Find where the given text appears and provide that cell's center as (x, y) coordinate. 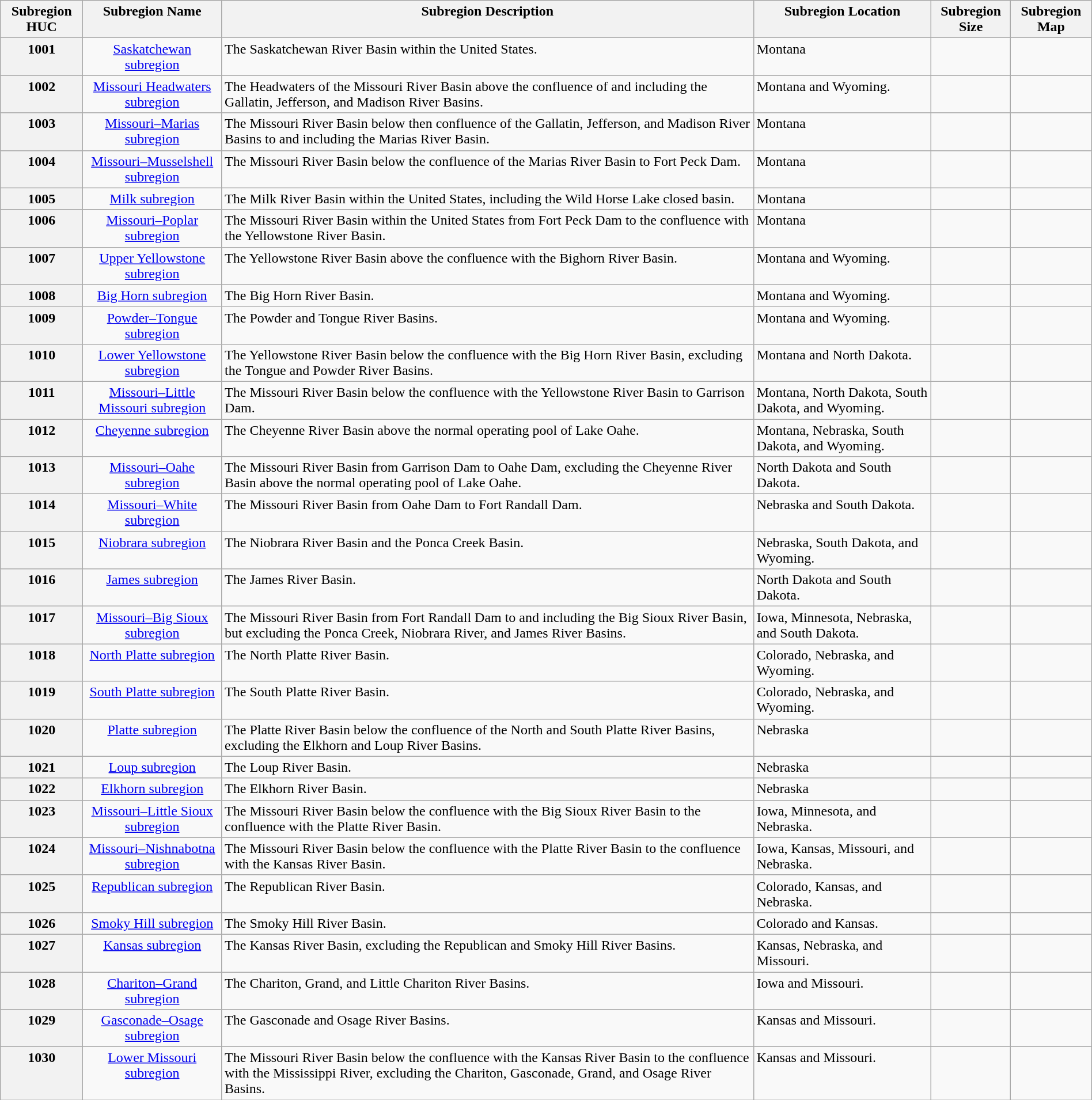
Niobrara subregion (152, 551)
The Powder and Tongue River Basins. (488, 325)
Powder–Tongue subregion (152, 325)
1013 (41, 476)
Big Horn subregion (152, 295)
Nebraska and South Dakota. (842, 513)
Kansas, Nebraska, and Missouri. (842, 953)
Saskatchewan subregion (152, 56)
Missouri–Marias subregion (152, 131)
1005 (41, 199)
1017 (41, 625)
The South Platte River Basin. (488, 700)
Elkhorn subregion (152, 789)
Iowa and Missouri. (842, 991)
The Republican River Basin. (488, 894)
The Elkhorn River Basin. (488, 789)
Missouri–Big Sioux subregion (152, 625)
The Missouri River Basin from Garrison Dam to Oahe Dam, excluding the Cheyenne River Basin above the normal operating pool of Lake Oahe. (488, 476)
The Yellowstone River Basin above the confluence with the Bighorn River Basin. (488, 266)
The Niobrara River Basin and the Ponca Creek Basin. (488, 551)
The Big Horn River Basin. (488, 295)
1024 (41, 856)
1006 (41, 228)
Smoky Hill subregion (152, 923)
Loup subregion (152, 767)
The Yellowstone River Basin below the confluence with the Big Horn River Basin, excluding the Tongue and Powder River Basins. (488, 363)
1010 (41, 363)
Colorado, Kansas, and Nebraska. (842, 894)
Lower Yellowstone subregion (152, 363)
The Missouri River Basin below the confluence with the Platte River Basin to the confluence with the Kansas River Basin. (488, 856)
1004 (41, 169)
Missouri–White subregion (152, 513)
The Missouri River Basin below the confluence of the Marias River Basin to Fort Peck Dam. (488, 169)
Lower Missouri subregion (152, 1074)
Subregion Location (842, 20)
1019 (41, 700)
The Loup River Basin. (488, 767)
Colorado and Kansas. (842, 923)
Missouri–Nishnabotna subregion (152, 856)
1002 (41, 94)
1021 (41, 767)
Iowa, Kansas, Missouri, and Nebraska. (842, 856)
Platte subregion (152, 737)
1003 (41, 131)
The Kansas River Basin, excluding the Republican and Smoky Hill River Basins. (488, 953)
The James River Basin. (488, 587)
The Missouri River Basin from Oahe Dam to Fort Randall Dam. (488, 513)
The Missouri River Basin below the confluence with the Big Sioux River Basin to the confluence with the Platte River Basin. (488, 819)
The Missouri River Basin below the confluence with the Yellowstone River Basin to Garrison Dam. (488, 400)
1030 (41, 1074)
Montana, North Dakota, South Dakota, and Wyoming. (842, 400)
Subregion Map (1052, 20)
Republican subregion (152, 894)
The Missouri River Basin within the United States from Fort Peck Dam to the confluence with the Yellowstone River Basin. (488, 228)
Subregion HUC (41, 20)
South Platte subregion (152, 700)
1012 (41, 438)
1018 (41, 662)
Chariton–Grand subregion (152, 991)
The Milk River Basin within the United States, including the Wild Horse Lake closed basin. (488, 199)
Cheyenne subregion (152, 438)
1009 (41, 325)
1001 (41, 56)
Missouri–Little Missouri subregion (152, 400)
The Cheyenne River Basin above the normal operating pool of Lake Oahe. (488, 438)
Subregion Size (971, 20)
1020 (41, 737)
1007 (41, 266)
The Platte River Basin below the confluence of the North and South Platte River Basins, excluding the Elkhorn and Loup River Basins. (488, 737)
Gasconade–Osage subregion (152, 1029)
The North Platte River Basin. (488, 662)
James subregion (152, 587)
Montana, Nebraska, South Dakota, and Wyoming. (842, 438)
1014 (41, 513)
The Missouri River Basin below then confluence of the Gallatin, Jefferson, and Madison River Basins to and including the Marias River Basin. (488, 131)
Missouri Headwaters subregion (152, 94)
Missouri–Poplar subregion (152, 228)
The Chariton, Grand, and Little Chariton River Basins. (488, 991)
1015 (41, 551)
The Smoky Hill River Basin. (488, 923)
1028 (41, 991)
1025 (41, 894)
1029 (41, 1029)
1011 (41, 400)
1022 (41, 789)
1023 (41, 819)
1008 (41, 295)
1027 (41, 953)
The Headwaters of the Missouri River Basin above the confluence of and including the Gallatin, Jefferson, and Madison River Basins. (488, 94)
The Saskatchewan River Basin within the United States. (488, 56)
Missouri–Musselshell subregion (152, 169)
Iowa, Minnesota, and Nebraska. (842, 819)
1016 (41, 587)
The Gasconade and Osage River Basins. (488, 1029)
Subregion Description (488, 20)
Upper Yellowstone subregion (152, 266)
Missouri–Little Sioux subregion (152, 819)
Iowa, Minnesota, Nebraska, and South Dakota. (842, 625)
Subregion Name (152, 20)
Montana and North Dakota. (842, 363)
1026 (41, 923)
North Platte subregion (152, 662)
Milk subregion (152, 199)
Kansas subregion (152, 953)
Nebraska, South Dakota, and Wyoming. (842, 551)
Missouri–Oahe subregion (152, 476)
